Detect which cell encompasses the target text, then output its [x, y] center coordinate. 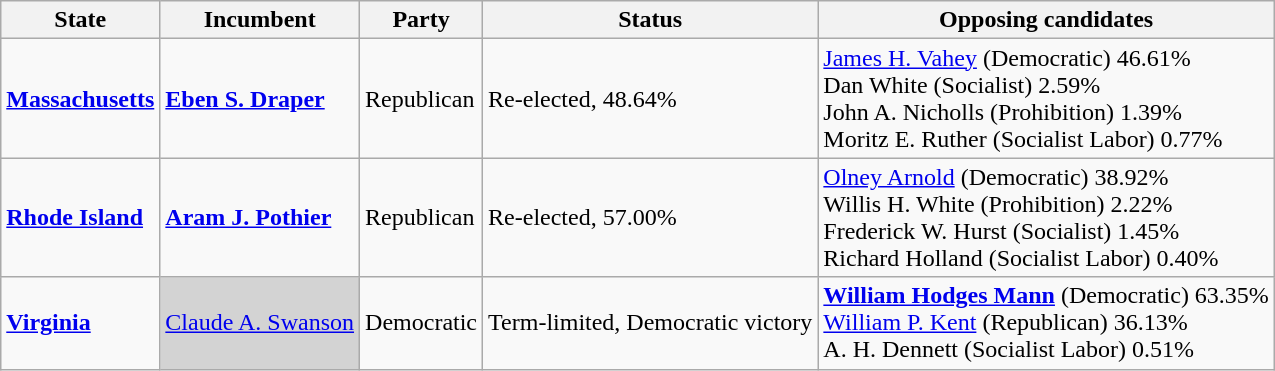
Opposing candidates [1046, 20]
Democratic [422, 323]
Re-elected, 48.64% [650, 98]
Re-elected, 57.00% [650, 218]
Status [650, 20]
Massachusetts [80, 98]
Party [422, 20]
Incumbent [260, 20]
William Hodges Mann (Democratic) 63.35%William P. Kent (Republican) 36.13%A. H. Dennett (Socialist Labor) 0.51% [1046, 323]
Claude A. Swanson [260, 323]
James H. Vahey (Democratic) 46.61%Dan White (Socialist) 2.59%John A. Nicholls (Prohibition) 1.39%Moritz E. Ruther (Socialist Labor) 0.77% [1046, 98]
Rhode Island [80, 218]
Aram J. Pothier [260, 218]
Eben S. Draper [260, 98]
Term-limited, Democratic victory [650, 323]
Virginia [80, 323]
Olney Arnold (Democratic) 38.92%Willis H. White (Prohibition) 2.22%Frederick W. Hurst (Socialist) 1.45%Richard Holland (Socialist Labor) 0.40% [1046, 218]
State [80, 20]
